For the text-containing cell, return its midpoint in [x, y] coordinate format. 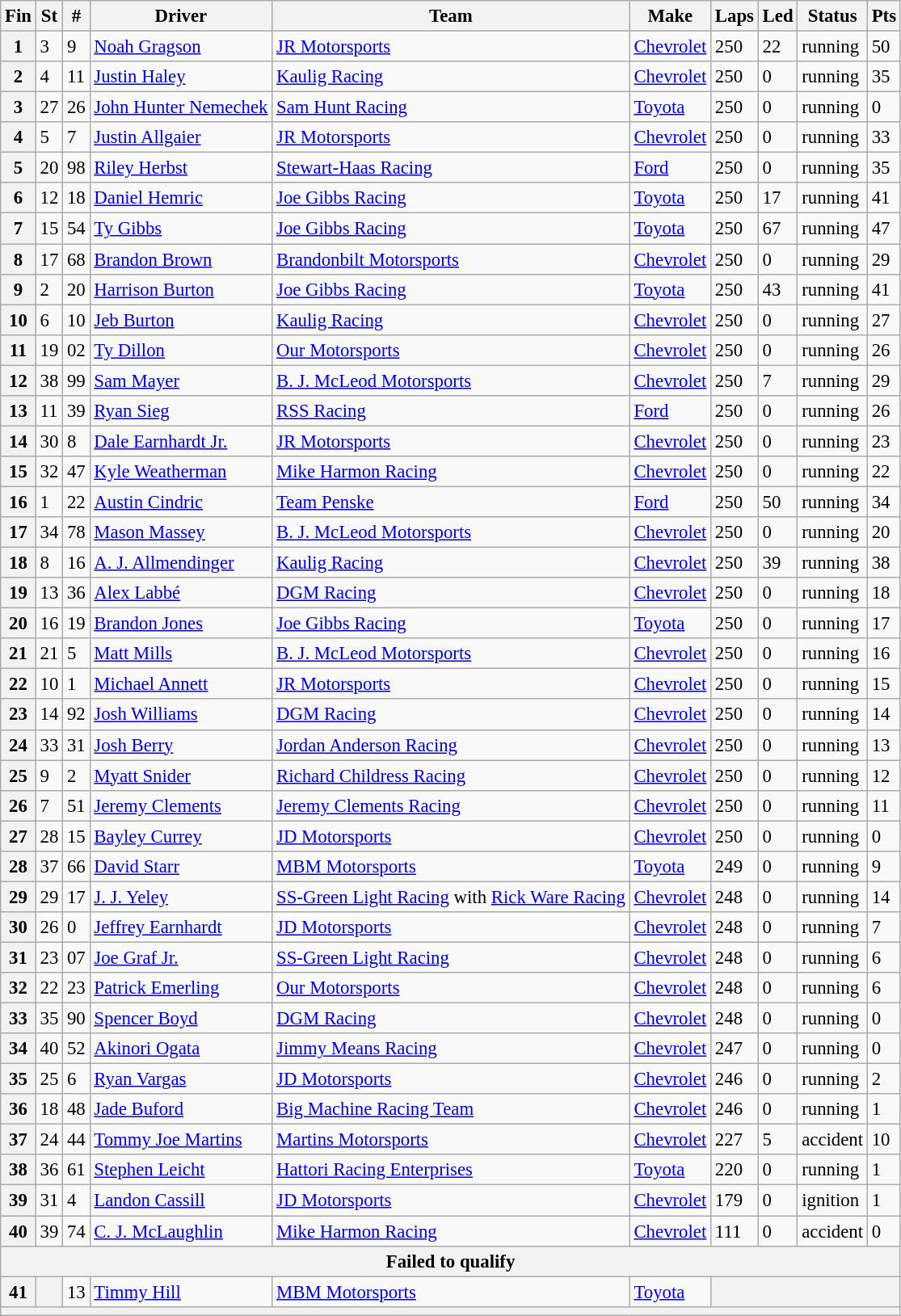
Stewart-Haas Racing [451, 168]
48 [76, 1109]
Harrison Burton [181, 289]
Justin Haley [181, 77]
David Starr [181, 867]
Led [777, 16]
247 [735, 1049]
54 [76, 229]
Tommy Joe Martins [181, 1140]
Matt Mills [181, 654]
Stephen Leicht [181, 1171]
Fin [19, 16]
Ryan Vargas [181, 1079]
227 [735, 1140]
74 [76, 1231]
43 [777, 289]
# [76, 16]
Brandonbilt Motorsports [451, 259]
Jeb Burton [181, 320]
220 [735, 1171]
Daniel Hemric [181, 198]
Spencer Boyd [181, 1019]
Mason Massey [181, 532]
Dale Earnhardt Jr. [181, 441]
Kyle Weatherman [181, 472]
Richard Childress Racing [451, 776]
249 [735, 867]
Team [451, 16]
Sam Hunt Racing [451, 107]
Jeremy Clements Racing [451, 805]
179 [735, 1200]
Big Machine Racing Team [451, 1109]
Myatt Snider [181, 776]
Michael Annett [181, 684]
Noah Gragson [181, 47]
44 [76, 1140]
Laps [735, 16]
61 [76, 1171]
John Hunter Nemechek [181, 107]
Jordan Anderson Racing [451, 745]
99 [76, 381]
52 [76, 1049]
SS-Green Light Racing with Rick Ware Racing [451, 897]
Justin Allgaier [181, 137]
Austin Cindric [181, 502]
66 [76, 867]
02 [76, 350]
Jade Buford [181, 1109]
Team Penske [451, 502]
Landon Cassill [181, 1200]
Patrick Emerling [181, 988]
SS-Green Light Racing [451, 957]
ignition [832, 1200]
07 [76, 957]
Martins Motorsports [451, 1140]
Ty Dillon [181, 350]
Brandon Jones [181, 624]
Timmy Hill [181, 1292]
92 [76, 715]
Ty Gibbs [181, 229]
Sam Mayer [181, 381]
St [48, 16]
Josh Williams [181, 715]
Make [670, 16]
Hattori Racing Enterprises [451, 1171]
Failed to qualify [451, 1261]
Jeremy Clements [181, 805]
Pts [884, 16]
90 [76, 1019]
Josh Berry [181, 745]
Bayley Currey [181, 836]
A. J. Allmendinger [181, 563]
67 [777, 229]
Brandon Brown [181, 259]
78 [76, 532]
Jimmy Means Racing [451, 1049]
111 [735, 1231]
RSS Racing [451, 411]
Joe Graf Jr. [181, 957]
J. J. Yeley [181, 897]
C. J. McLaughlin [181, 1231]
Akinori Ogata [181, 1049]
Status [832, 16]
Ryan Sieg [181, 411]
Jeffrey Earnhardt [181, 927]
Driver [181, 16]
51 [76, 805]
98 [76, 168]
68 [76, 259]
Riley Herbst [181, 168]
Alex Labbé [181, 593]
